Determine the [X, Y] coordinate at the center of the cell enclosing the given text.  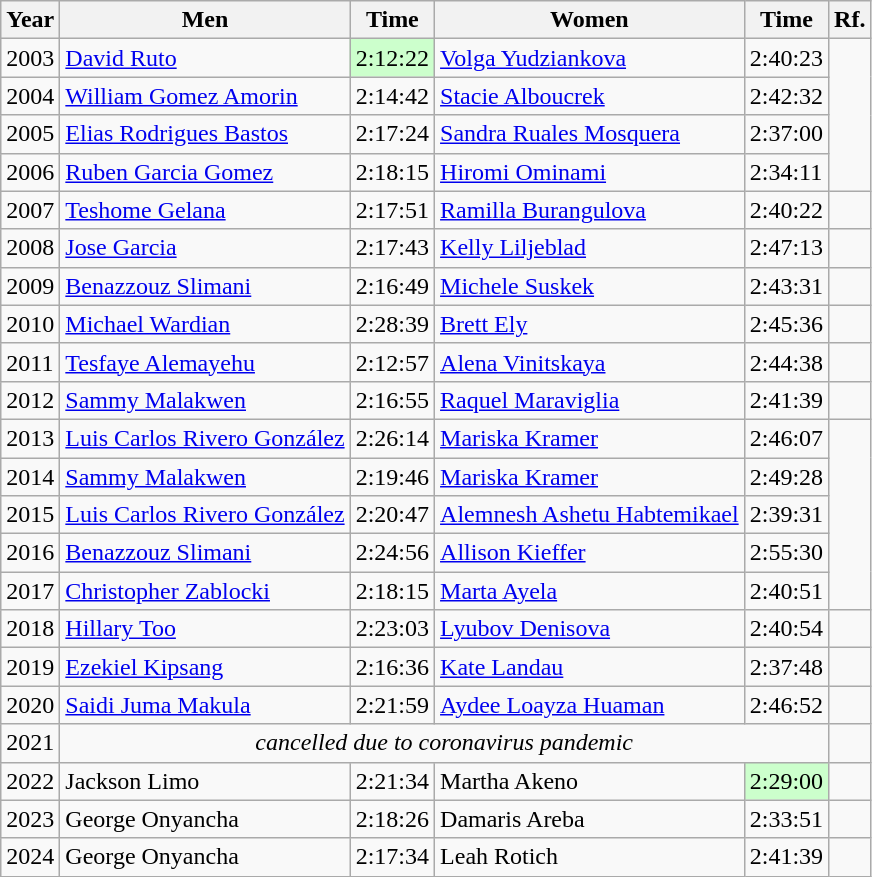
Alemnesh Ashetu Habtemikael [590, 515]
2013 [30, 438]
Lyubov Denisova [590, 629]
2016 [30, 553]
Ramilla Burangulova [590, 210]
Ezekiel Kipsang [205, 667]
2003 [30, 58]
Year [30, 20]
Damaris Areba [590, 819]
Elias Rodrigues Bastos [205, 134]
Teshome Gelana [205, 210]
2:42:32 [786, 96]
2:26:14 [392, 438]
2:47:13 [786, 248]
2:24:56 [392, 553]
cancelled due to coronavirus pandemic [444, 743]
Marta Ayela [590, 591]
Kelly Liljeblad [590, 248]
Volga Yudziankova [590, 58]
2:18:26 [392, 819]
2009 [30, 286]
2:44:38 [786, 362]
2:40:51 [786, 591]
2:17:43 [392, 248]
2:16:36 [392, 667]
Raquel Maraviglia [590, 400]
2008 [30, 248]
Men [205, 20]
Alena Vinitskaya [590, 362]
2014 [30, 477]
2:28:39 [392, 324]
2:12:22 [392, 58]
2:14:42 [392, 96]
Sandra Ruales Mosquera [590, 134]
2005 [30, 134]
Martha Akeno [590, 781]
2024 [30, 857]
Ruben Garcia Gomez [205, 172]
2023 [30, 819]
2015 [30, 515]
2:20:47 [392, 515]
2:37:48 [786, 667]
2017 [30, 591]
Michael Wardian [205, 324]
2:19:46 [392, 477]
2021 [30, 743]
2018 [30, 629]
2:23:03 [392, 629]
2:37:00 [786, 134]
2:16:49 [392, 286]
2:12:57 [392, 362]
David Ruto [205, 58]
2:29:00 [786, 781]
Christopher Zablocki [205, 591]
2:46:52 [786, 705]
2:46:07 [786, 438]
Jackson Limo [205, 781]
2:21:34 [392, 781]
2:45:36 [786, 324]
2:49:28 [786, 477]
2022 [30, 781]
Kate Landau [590, 667]
2:43:31 [786, 286]
Saidi Juma Makula [205, 705]
2:40:54 [786, 629]
Tesfaye Alemayehu [205, 362]
2006 [30, 172]
2012 [30, 400]
Women [590, 20]
William Gomez Amorin [205, 96]
2:39:31 [786, 515]
Michele Suskek [590, 286]
Hillary Too [205, 629]
2004 [30, 96]
2:17:24 [392, 134]
Brett Ely [590, 324]
Hiromi Ominami [590, 172]
2:55:30 [786, 553]
2:33:51 [786, 819]
2:17:34 [392, 857]
2:40:23 [786, 58]
Leah Rotich [590, 857]
2:34:11 [786, 172]
2:40:22 [786, 210]
2011 [30, 362]
2007 [30, 210]
Aydee Loayza Huaman [590, 705]
Allison Kieffer [590, 553]
Rf. [850, 20]
2010 [30, 324]
2:21:59 [392, 705]
Jose Garcia [205, 248]
2020 [30, 705]
2019 [30, 667]
Stacie Alboucrek [590, 96]
2:17:51 [392, 210]
2:16:55 [392, 400]
